Pinpoint the cell where the given text exists, returning its [X, Y] midpoint coordinate. 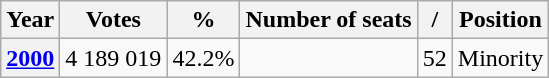
4 189 019 [114, 58]
42.2% [204, 58]
% [204, 20]
Number of seats [328, 20]
2000 [30, 58]
Votes [114, 20]
/ [434, 20]
Year [30, 20]
52 [434, 58]
Position [500, 20]
Minority [500, 58]
